Identify which cell holds the provided text, then report its (x, y) central coordinate. 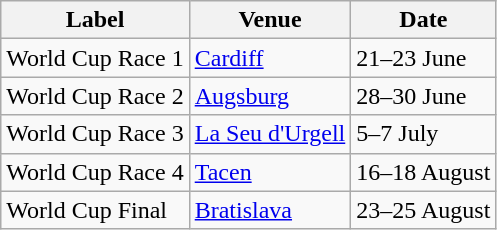
World Cup Race 4 (95, 172)
Tacen (270, 172)
21–23 June (424, 58)
World Cup Final (95, 210)
Date (424, 20)
5–7 July (424, 134)
28–30 June (424, 96)
La Seu d'Urgell (270, 134)
16–18 August (424, 172)
Cardiff (270, 58)
Augsburg (270, 96)
World Cup Race 2 (95, 96)
World Cup Race 3 (95, 134)
Venue (270, 20)
Bratislava (270, 210)
23–25 August (424, 210)
Label (95, 20)
World Cup Race 1 (95, 58)
